Detect which cell encompasses the target text, then output its (x, y) center coordinate. 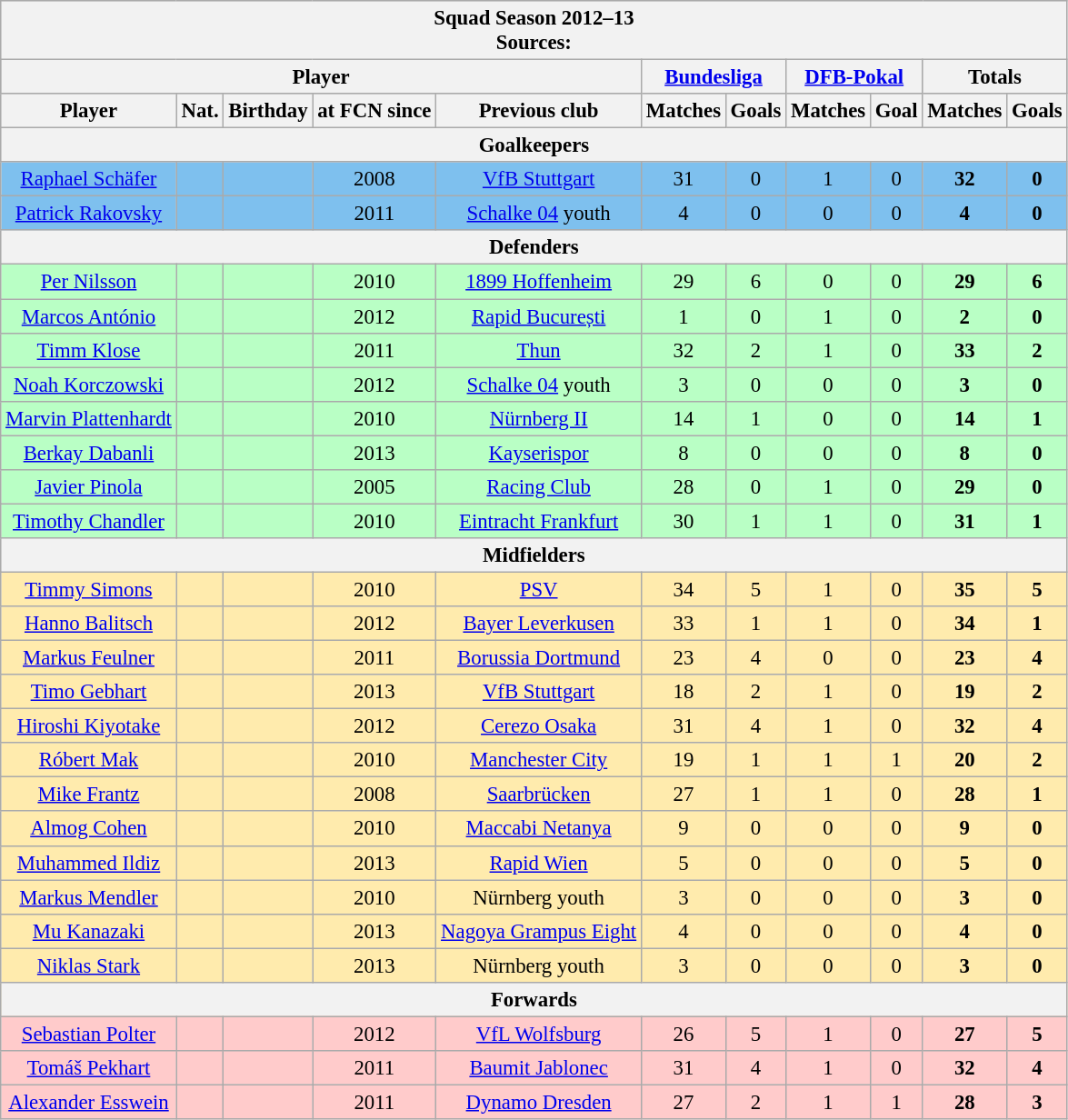
Marcos António (89, 316)
26 (684, 1034)
Eintracht Frankfurt (539, 521)
Nat. (200, 111)
Alexander Esswein (89, 1102)
Previous club (539, 111)
Squad Season 2012–13Sources: (534, 31)
Timothy Chandler (89, 521)
Nürnberg II (539, 418)
Timmy Simons (89, 589)
Sebastian Polter (89, 1034)
Rapid București (539, 316)
18 (684, 692)
Hanno Balitsch (89, 624)
Cerezo Osaka (539, 726)
Manchester City (539, 760)
Borussia Dortmund (539, 658)
Thun (539, 350)
Goal (896, 111)
Javier Pinola (89, 487)
Bayer Leverkusen (539, 624)
Nagoya Grampus Eight (539, 931)
Raphael Schäfer (89, 179)
Per Nilsson (89, 282)
Tomáš Pekhart (89, 1068)
Rapid Wien (539, 863)
Timm Klose (89, 350)
2005 (374, 487)
Berkay Dabanli (89, 453)
Almog Cohen (89, 829)
Hiroshi Kiyotake (89, 726)
Muhammed Ildiz (89, 863)
Defenders (534, 248)
VfL Wolfsburg (539, 1034)
Maccabi Netanya (539, 829)
Marvin Plattenhardt (89, 418)
at FCN since (374, 111)
1899 Hoffenheim (539, 282)
Racing Club (539, 487)
Róbert Mak (89, 760)
DFB-Pokal (854, 77)
Mike Frantz (89, 795)
Goalkeepers (534, 145)
Timo Gebhart (89, 692)
Dynamo Dresden (539, 1102)
Bundesliga (713, 77)
Markus Feulner (89, 658)
20 (965, 760)
PSV (539, 589)
Kayserispor (539, 453)
Mu Kanazaki (89, 931)
Midfielders (534, 555)
Baumit Jablonec (539, 1068)
Noah Korczowski (89, 385)
Totals (994, 77)
35 (965, 589)
Patrick Rakovsky (89, 214)
Saarbrücken (539, 795)
Forwards (534, 1000)
Markus Mendler (89, 897)
Niklas Stark (89, 965)
30 (684, 521)
Birthday (268, 111)
